From the cell containing the given text, extract its center point as (X, Y) coordinate. 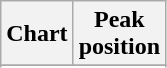
Peakposition (119, 34)
Chart (37, 34)
